From the cell containing the given text, extract its center point as [x, y] coordinate. 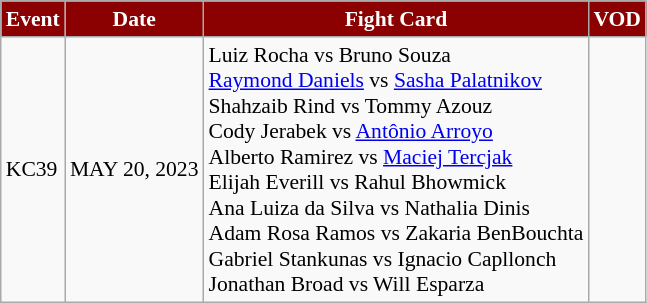
KC39 [33, 170]
VOD [617, 19]
Fight Card [396, 19]
MAY 20, 2023 [134, 170]
Date [134, 19]
Event [33, 19]
